Detect which cell encompasses the target text, then output its (X, Y) center coordinate. 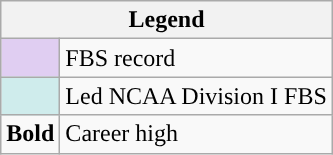
Led NCAA Division I FBS (196, 96)
Legend (167, 20)
FBS record (196, 58)
Career high (196, 134)
Bold (30, 134)
